Extract the [x, y] coordinate from the center of the cell holding the provided text.  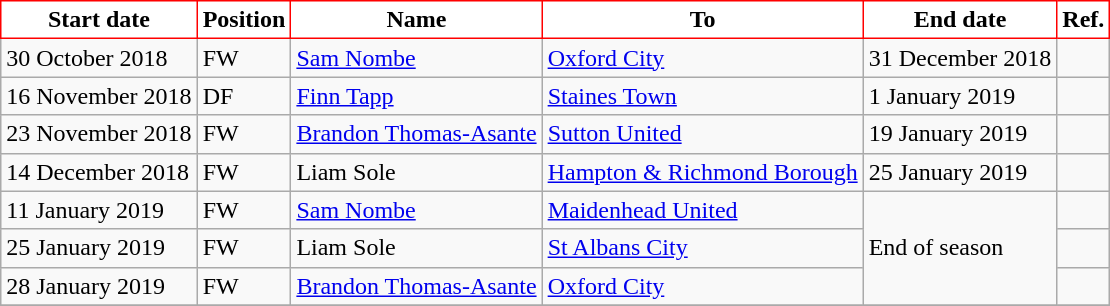
End date [960, 20]
Maidenhead United [702, 210]
Sutton United [702, 134]
Staines Town [702, 96]
Hampton & Richmond Borough [702, 172]
30 October 2018 [99, 58]
St Albans City [702, 248]
Ref. [1084, 20]
19 January 2019 [960, 134]
1 January 2019 [960, 96]
Start date [99, 20]
14 December 2018 [99, 172]
31 December 2018 [960, 58]
16 November 2018 [99, 96]
To [702, 20]
Position [244, 20]
Finn Tapp [416, 96]
DF [244, 96]
23 November 2018 [99, 134]
End of season [960, 248]
11 January 2019 [99, 210]
28 January 2019 [99, 286]
Name [416, 20]
